Output the (X, Y) coordinate of the center of the cell containing the given text.  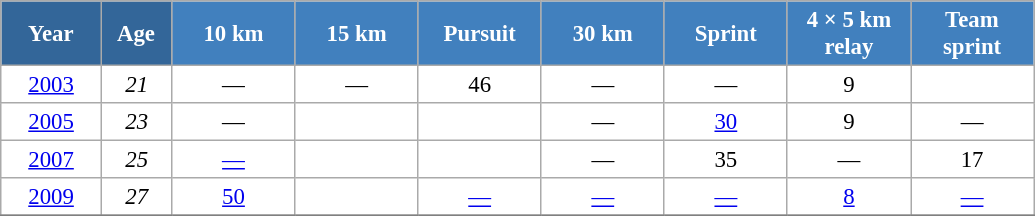
Age (136, 34)
30 km (602, 34)
17 (972, 160)
23 (136, 122)
Year (52, 34)
35 (726, 160)
2007 (52, 160)
2003 (52, 85)
27 (136, 197)
Pursuit (480, 34)
50 (234, 197)
21 (136, 85)
10 km (234, 34)
30 (726, 122)
2009 (52, 197)
Team sprint (972, 34)
15 km (356, 34)
46 (480, 85)
8 (848, 197)
Sprint (726, 34)
4 × 5 km relay (848, 34)
25 (136, 160)
2005 (52, 122)
